Extract the [x, y] coordinate from the center of the cell holding the provided text.  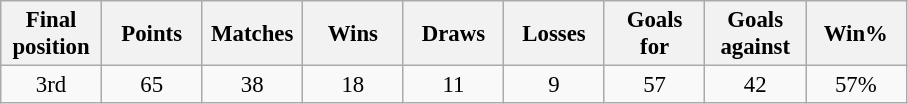
9 [554, 85]
Goals against [756, 34]
Losses [554, 34]
Goals for [654, 34]
42 [756, 85]
18 [354, 85]
Wins [354, 34]
Win% [856, 34]
Matches [252, 34]
11 [454, 85]
38 [252, 85]
57% [856, 85]
3rd [52, 85]
57 [654, 85]
Final position [52, 34]
Points [152, 34]
65 [152, 85]
Draws [454, 34]
